Extract the [X, Y] coordinate from the center of the cell holding the provided text.  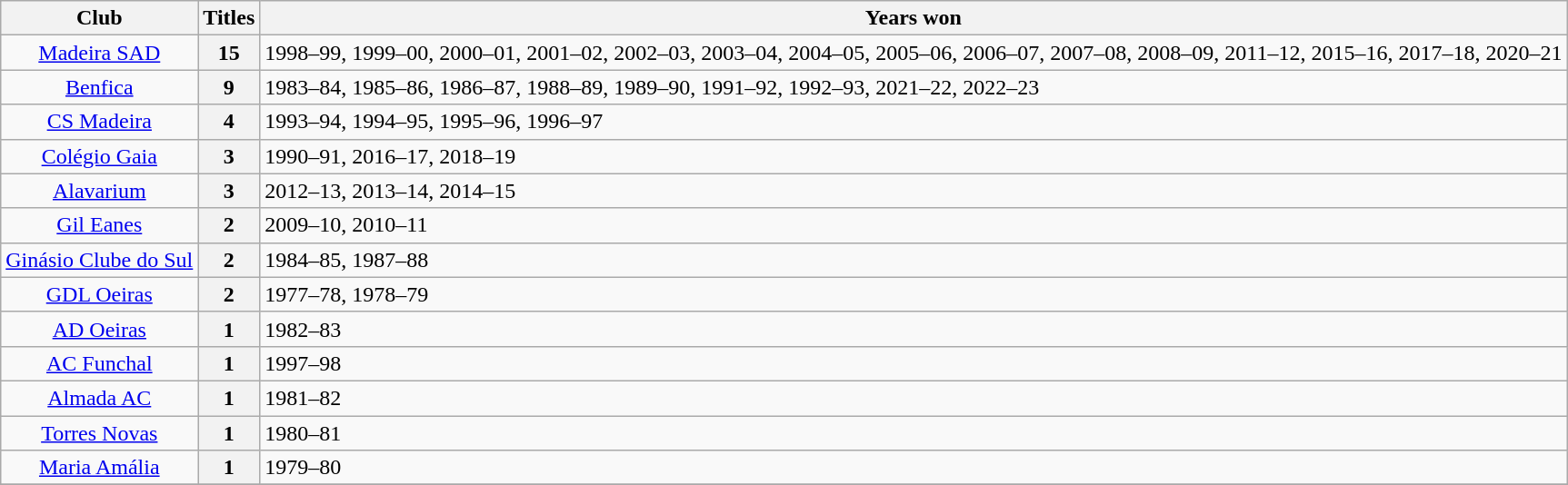
AD Oeiras [100, 329]
Ginásio Clube do Sul [100, 260]
Years won [914, 18]
Madeira SAD [100, 53]
AC Funchal [100, 363]
1982–83 [914, 329]
1984–85, 1987–88 [914, 260]
1977–78, 1978–79 [914, 294]
GDL Oeiras [100, 294]
2009–10, 2010–11 [914, 225]
Benfica [100, 87]
1983–84, 1985–86, 1986–87, 1988–89, 1989–90, 1991–92, 1992–93, 2021–22, 2022–23 [914, 87]
9 [229, 87]
4 [229, 122]
1981–82 [914, 398]
Club [100, 18]
Almada AC [100, 398]
Maria Amália [100, 468]
Torres Novas [100, 433]
1997–98 [914, 363]
Titles [229, 18]
15 [229, 53]
1993–94, 1994–95, 1995–96, 1996–97 [914, 122]
Colégio Gaia [100, 156]
1990–91, 2016–17, 2018–19 [914, 156]
1980–81 [914, 433]
1979–80 [914, 468]
Alavarium [100, 191]
2012–13, 2013–14, 2014–15 [914, 191]
CS Madeira [100, 122]
1998–99, 1999–00, 2000–01, 2001–02, 2002–03, 2003–04, 2004–05, 2005–06, 2006–07, 2007–08, 2008–09, 2011–12, 2015–16, 2017–18, 2020–21 [914, 53]
Gil Eanes [100, 225]
